Determine the [X, Y] coordinate at the center of the cell enclosing the given text.  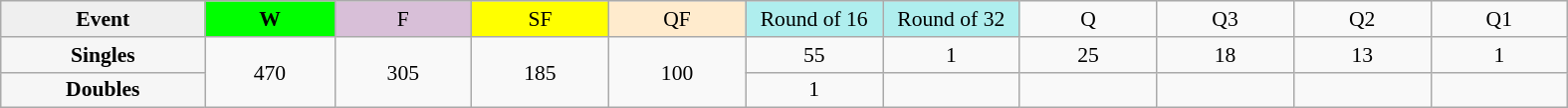
Round of 32 [951, 19]
13 [1362, 55]
W [270, 19]
F [403, 19]
Q2 [1362, 19]
Round of 16 [814, 19]
SF [541, 19]
Q [1088, 19]
Q1 [1499, 19]
QF [677, 19]
470 [270, 72]
Event [104, 19]
Singles [104, 55]
55 [814, 55]
185 [541, 72]
25 [1088, 55]
305 [403, 72]
18 [1226, 55]
Q3 [1226, 19]
100 [677, 72]
Doubles [104, 90]
